For the text-containing cell, return its midpoint in [x, y] coordinate format. 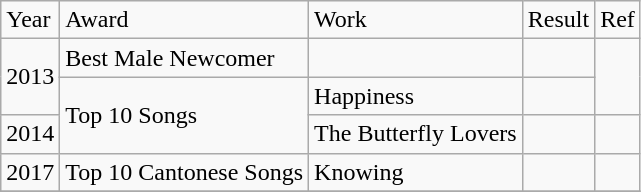
Result [558, 20]
2014 [30, 134]
Ref [618, 20]
Best Male Newcomer [184, 58]
Top 10 Cantonese Songs [184, 172]
Year [30, 20]
Award [184, 20]
Happiness [416, 96]
Work [416, 20]
Knowing [416, 172]
Top 10 Songs [184, 115]
2013 [30, 77]
2017 [30, 172]
The Butterfly Lovers [416, 134]
